Detect which cell encompasses the target text, then output its [x, y] center coordinate. 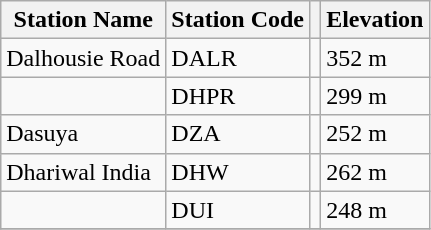
Station Name [84, 20]
Station Code [238, 20]
248 m [375, 210]
252 m [375, 134]
DHPR [238, 96]
299 m [375, 96]
Dalhousie Road [84, 58]
DZA [238, 134]
352 m [375, 58]
262 m [375, 172]
Elevation [375, 20]
DHW [238, 172]
DALR [238, 58]
DUI [238, 210]
Dhariwal India [84, 172]
Dasuya [84, 134]
